Extract the [X, Y] coordinate from the center of the cell holding the provided text.  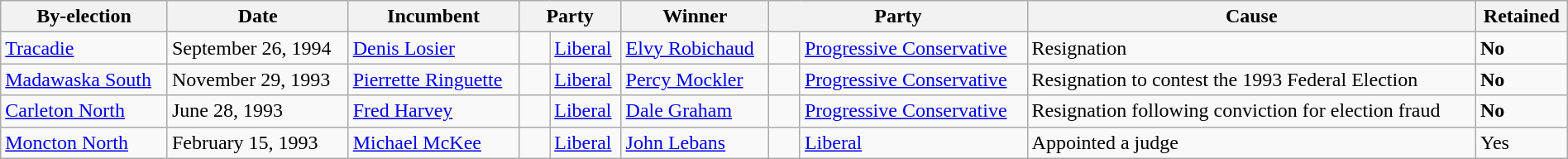
Pierrette Ringuette [433, 79]
Madawaska South [84, 79]
Appointed a judge [1251, 142]
Elvy Robichaud [695, 48]
Moncton North [84, 142]
February 15, 1993 [258, 142]
Fred Harvey [433, 111]
Date [258, 17]
Tracadie [84, 48]
Resignation [1251, 48]
Dale Graham [695, 111]
Cause [1251, 17]
Denis Losier [433, 48]
Resignation following conviction for election fraud [1251, 111]
Winner [695, 17]
John Lebans [695, 142]
Carleton North [84, 111]
Percy Mockler [695, 79]
Retained [1522, 17]
Incumbent [433, 17]
Yes [1522, 142]
September 26, 1994 [258, 48]
November 29, 1993 [258, 79]
Michael McKee [433, 142]
Resignation to contest the 1993 Federal Election [1251, 79]
By-election [84, 17]
June 28, 1993 [258, 111]
